Detect which cell encompasses the target text, then output its (x, y) center coordinate. 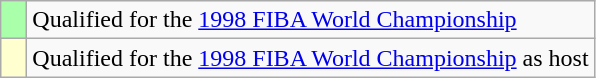
Qualified for the 1998 FIBA World Championship (310, 20)
Qualified for the 1998 FIBA World Championship as host (310, 58)
